Identify which cell holds the provided text, then report its [x, y] central coordinate. 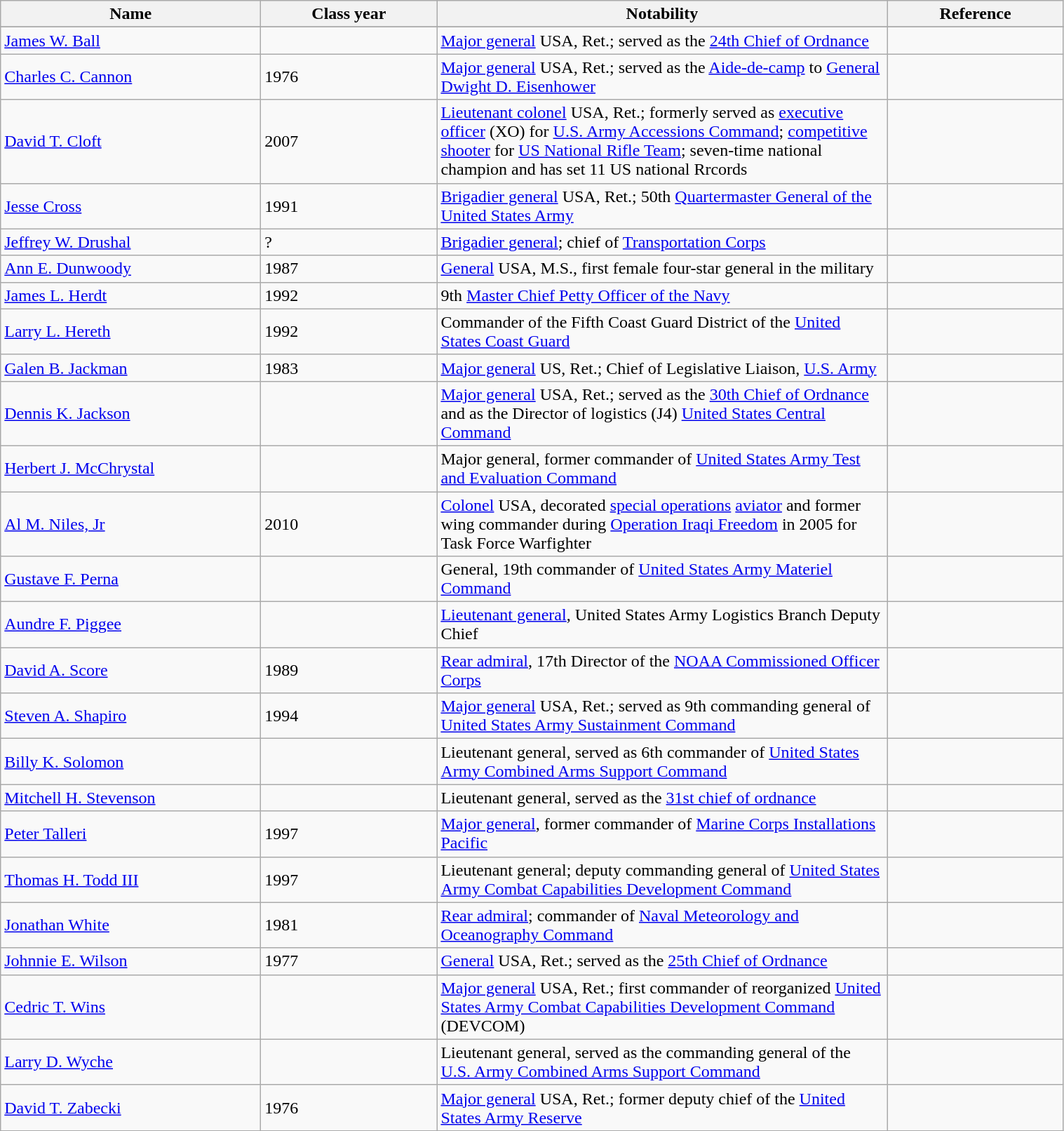
Ann E. Dunwoody [130, 269]
Charles C. Cannon [130, 77]
Jesse Cross [130, 206]
2010 [349, 523]
Name [130, 14]
Major general USA, Ret.; first commander of reorganized United States Army Combat Capabilities Development Command (DEVCOM) [662, 1007]
Major general, former commander of Marine Corps Installations Pacific [662, 834]
Notability [662, 14]
Major general USA, Ret.; served as the 24th Chief of Ordnance [662, 41]
Reference [975, 14]
Johnnie E. Wilson [130, 961]
Gustave F. Perna [130, 580]
1981 [349, 925]
Billy K. Solomon [130, 762]
? [349, 242]
2007 [349, 142]
General USA, Ret.; served as the 25th Chief of Ordnance [662, 961]
Jeffrey W. Drushal [130, 242]
Herbert J. McChrystal [130, 469]
David T. Zabecki [130, 1107]
Dennis K. Jackson [130, 413]
Lieutenant general, served as the commanding general of the U.S. Army Combined Arms Support Command [662, 1062]
Cedric T. Wins [130, 1007]
James W. Ball [130, 41]
Commander of the Fifth Coast Guard District of the United States Coast Guard [662, 331]
Major general USA, Ret.; former deputy chief of the United States Army Reserve [662, 1107]
David T. Cloft [130, 142]
Lieutenant general, served as 6th commander of United States Army Combined Arms Support Command [662, 762]
Larry L. Hereth [130, 331]
1994 [349, 716]
General, 19th commander of United States Army Materiel Command [662, 580]
Lieutenant general, United States Army Logistics Branch Deputy Chief [662, 624]
James L. Herdt [130, 295]
Thomas H. Todd III [130, 880]
Lieutenant general; deputy commanding general of United States Army Combat Capabilities Development Command [662, 880]
1987 [349, 269]
Major general USA, Ret.; served as the 30th Chief of Ordnance and as the Director of logistics (J4) United States Central Command [662, 413]
Brigadier general USA, Ret.; 50th Quartermaster General of the United States Army [662, 206]
Steven A. Shapiro [130, 716]
David A. Score [130, 671]
General USA, M.S., first female four-star general in the military [662, 269]
1977 [349, 961]
Mitchell H. Stevenson [130, 798]
Rear admiral; commander of Naval Meteorology and Oceanography Command [662, 925]
Jonathan White [130, 925]
1983 [349, 368]
Lieutenant general, served as the 31st chief of ordnance [662, 798]
9th Master Chief Petty Officer of the Navy [662, 295]
Al M. Niles, Jr [130, 523]
Larry D. Wyche [130, 1062]
Galen B. Jackman [130, 368]
1991 [349, 206]
Major general USA, Ret.; served as 9th commanding general of United States Army Sustainment Command [662, 716]
Peter Talleri [130, 834]
1989 [349, 671]
Major general USA, Ret.; served as the Aide-de-camp to General Dwight D. Eisenhower [662, 77]
Class year [349, 14]
Brigadier general; chief of Transportation Corps [662, 242]
Major general US, Ret.; Chief of Legislative Liaison, U.S. Army [662, 368]
Major general, former commander of United States Army Test and Evaluation Command [662, 469]
Aundre F. Piggee [130, 624]
Rear admiral, 17th Director of the NOAA Commissioned Officer Corps [662, 671]
Colonel USA, decorated special operations aviator and former wing commander during Operation Iraqi Freedom in 2005 for Task Force Warfighter [662, 523]
